Return [X, Y] of the center of cell containing provided text 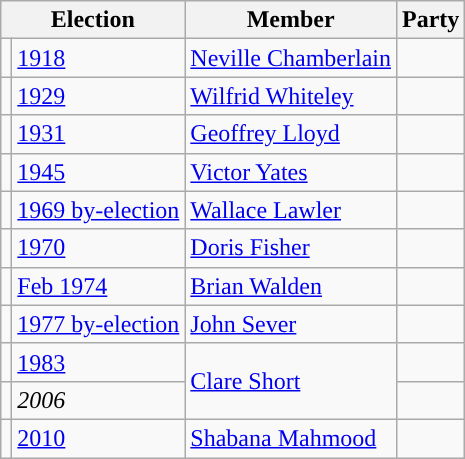
1945 [98, 172]
1918 [98, 58]
1931 [98, 134]
John Sever [291, 324]
Geoffrey Lloyd [291, 134]
Brian Walden [291, 286]
1970 [98, 248]
2010 [98, 438]
Member [291, 20]
2006 [98, 400]
Wallace Lawler [291, 210]
1983 [98, 362]
Feb 1974 [98, 286]
Party [430, 20]
1977 by-election [98, 324]
Doris Fisher [291, 248]
Neville Chamberlain [291, 58]
1929 [98, 96]
1969 by-election [98, 210]
Shabana Mahmood [291, 438]
Wilfrid Whiteley [291, 96]
Election [93, 20]
Victor Yates [291, 172]
Clare Short [291, 381]
